Find where the given text appears and provide that cell's center as (x, y) coordinate. 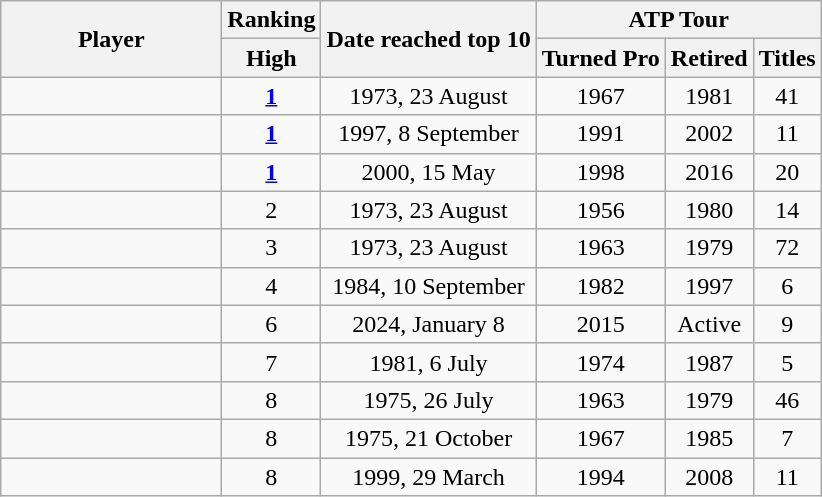
1980 (709, 210)
3 (272, 248)
Date reached top 10 (428, 39)
72 (787, 248)
2002 (709, 134)
Player (112, 39)
2024, January 8 (428, 324)
2016 (709, 172)
1984, 10 September (428, 286)
20 (787, 172)
46 (787, 400)
ATP Tour (678, 20)
Turned Pro (600, 58)
1994 (600, 477)
5 (787, 362)
9 (787, 324)
4 (272, 286)
1997, 8 September (428, 134)
1991 (600, 134)
1987 (709, 362)
41 (787, 96)
1975, 26 July (428, 400)
14 (787, 210)
1985 (709, 438)
1981 (709, 96)
1982 (600, 286)
1999, 29 March (428, 477)
2 (272, 210)
1981, 6 July (428, 362)
2008 (709, 477)
1998 (600, 172)
High (272, 58)
Ranking (272, 20)
1956 (600, 210)
1974 (600, 362)
2000, 15 May (428, 172)
Titles (787, 58)
2015 (600, 324)
1975, 21 October (428, 438)
1997 (709, 286)
Active (709, 324)
Retired (709, 58)
